Return [X, Y] of the center of cell containing provided text 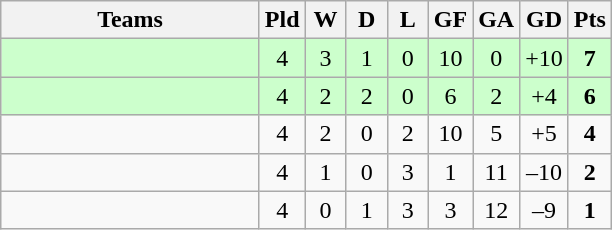
D [366, 20]
+10 [544, 58]
Teams [130, 20]
GD [544, 20]
Pld [282, 20]
+4 [544, 96]
–10 [544, 172]
Pts [590, 20]
12 [496, 210]
GA [496, 20]
+5 [544, 134]
–9 [544, 210]
7 [590, 58]
5 [496, 134]
L [408, 20]
GF [450, 20]
11 [496, 172]
W [326, 20]
